Determine the (X, Y) coordinate at the center of the cell enclosing the given text.  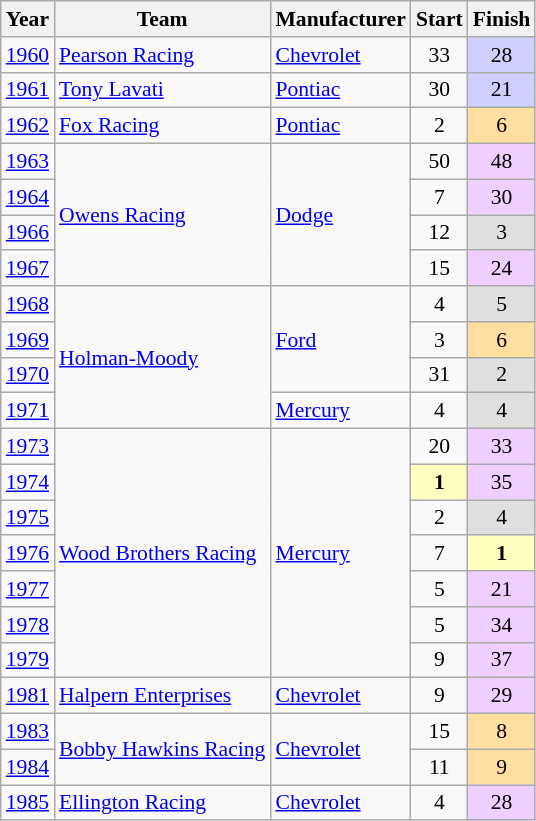
1964 (28, 197)
1983 (28, 732)
Start (440, 19)
20 (440, 447)
Fox Racing (162, 126)
Wood Brothers Racing (162, 554)
1960 (28, 55)
8 (502, 732)
1981 (28, 696)
12 (440, 233)
34 (502, 625)
50 (440, 162)
48 (502, 162)
1975 (28, 518)
Team (162, 19)
Owens Racing (162, 215)
1970 (28, 375)
1968 (28, 304)
Finish (502, 19)
1985 (28, 803)
1978 (28, 625)
Ford (340, 340)
1976 (28, 554)
29 (502, 696)
1969 (28, 340)
1962 (28, 126)
1977 (28, 589)
37 (502, 660)
Halpern Enterprises (162, 696)
1961 (28, 90)
Manufacturer (340, 19)
35 (502, 482)
1967 (28, 269)
Year (28, 19)
Ellington Racing (162, 803)
Bobby Hawkins Racing (162, 750)
Pearson Racing (162, 55)
24 (502, 269)
1973 (28, 447)
11 (440, 767)
Tony Lavati (162, 90)
1984 (28, 767)
31 (440, 375)
Dodge (340, 215)
Holman-Moody (162, 357)
1979 (28, 660)
1963 (28, 162)
1974 (28, 482)
1966 (28, 233)
1971 (28, 411)
